Return the (X, Y) coordinate for the center point of the cell that contains the specified text.  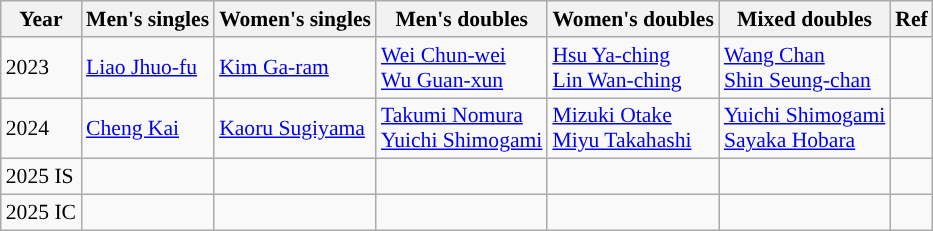
Wang Chan Shin Seung-chan (804, 68)
Ref (911, 19)
Cheng Kai (148, 128)
Women's singles (295, 19)
2023 (41, 68)
Mizuki Otake Miyu Takahashi (632, 128)
Hsu Ya-ching Lin Wan-ching (632, 68)
2025 IC (41, 213)
2024 (41, 128)
Year (41, 19)
Takumi Nomura Yuichi Shimogami (462, 128)
Women's doubles (632, 19)
Kaoru Sugiyama (295, 128)
2025 IS (41, 177)
Liao Jhuo-fu (148, 68)
Kim Ga-ram (295, 68)
Yuichi Shimogami Sayaka Hobara (804, 128)
Men's singles (148, 19)
Wei Chun-wei Wu Guan-xun (462, 68)
Mixed doubles (804, 19)
Men's doubles (462, 19)
